For the text-containing cell, return its midpoint in [X, Y] coordinate format. 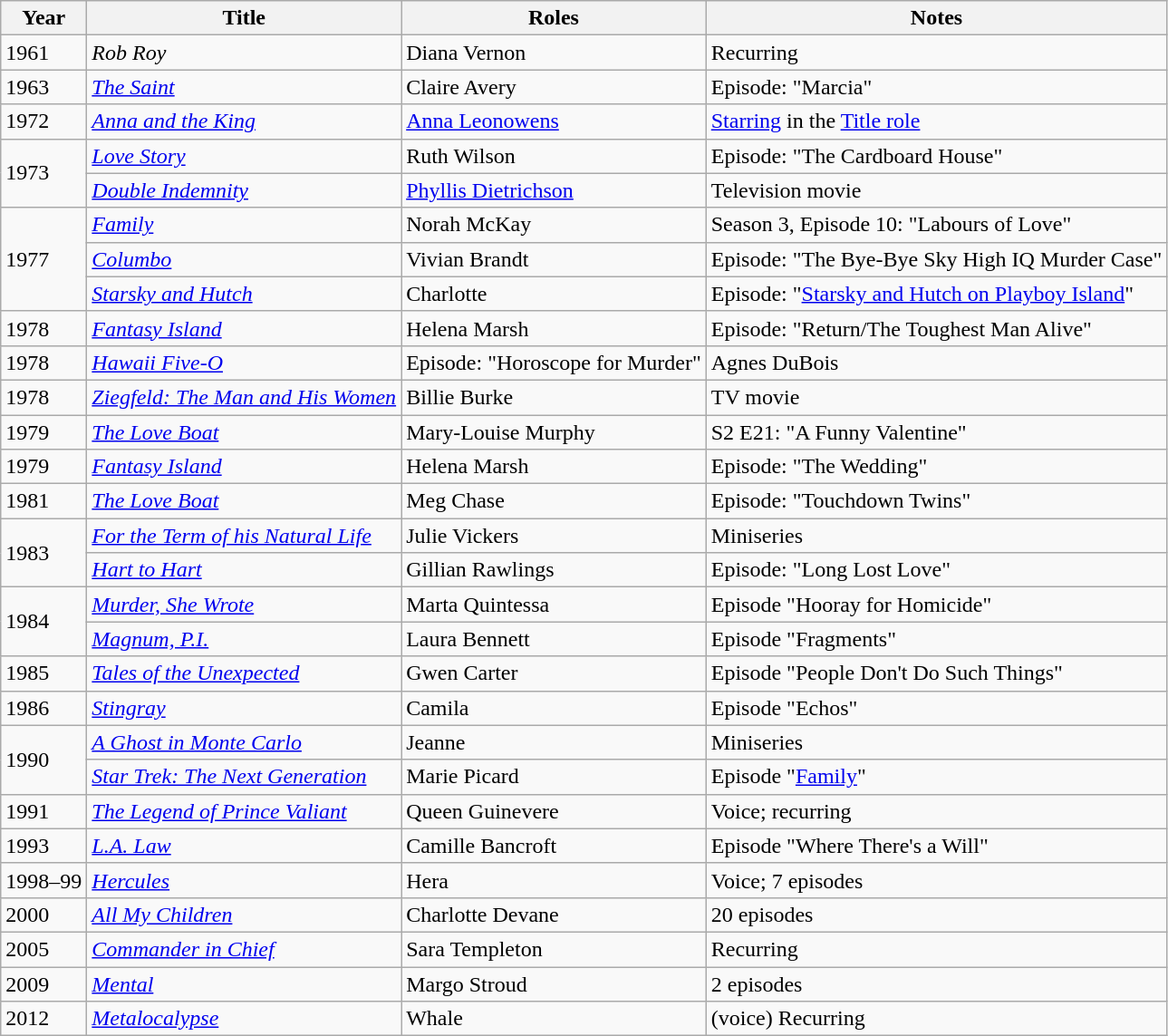
Anna and the King [245, 121]
Diana Vernon [555, 53]
1998–99 [43, 880]
Ziegfeld: The Man and His Women [245, 397]
Stingray [245, 708]
Roles [555, 18]
2000 [43, 915]
2005 [43, 949]
2009 [43, 983]
Episode: "Long Lost Love" [937, 570]
1961 [43, 53]
Hercules [245, 880]
2 episodes [937, 983]
Episode "Hooray for Homicide" [937, 605]
Metalocalypse [245, 1019]
Anna Leonowens [555, 121]
Laura Bennett [555, 639]
Agnes DuBois [937, 363]
Hera [555, 880]
Year [43, 18]
TV movie [937, 397]
1977 [43, 259]
Charlotte [555, 294]
Julie Vickers [555, 536]
A Ghost in Monte Carlo [245, 742]
Sara Templeton [555, 949]
Episode "Echos" [937, 708]
Margo Stroud [555, 983]
Camila [555, 708]
Billie Burke [555, 397]
Starsky and Hutch [245, 294]
1986 [43, 708]
1972 [43, 121]
Episode "Where There's a Will" [937, 846]
Gwen Carter [555, 673]
Notes [937, 18]
Episode: "The Bye-Bye Sky High IQ Murder Case" [937, 259]
Episode: "Return/The Toughest Man Alive" [937, 328]
S2 E21: "A Funny Valentine" [937, 432]
Marta Quintessa [555, 605]
2012 [43, 1019]
Marie Picard [555, 777]
Norah McKay [555, 225]
1973 [43, 173]
Episode: "Marcia" [937, 87]
1985 [43, 673]
The Legend of Prince Valiant [245, 811]
1981 [43, 501]
The Saint [245, 87]
1991 [43, 811]
Claire Avery [555, 87]
Episode "People Don't Do Such Things" [937, 673]
Episode: "Touchdown Twins" [937, 501]
Episode: "Starsky and Hutch on Playboy Island" [937, 294]
20 episodes [937, 915]
Family [245, 225]
Season 3, Episode 10: "Labours of Love" [937, 225]
1984 [43, 622]
Love Story [245, 156]
Hawaii Five-O [245, 363]
1983 [43, 553]
Camille Bancroft [555, 846]
1963 [43, 87]
Episode: "The Cardboard House" [937, 156]
Phyllis Dietrichson [555, 190]
Episode: "Horoscope for Murder" [555, 363]
Mental [245, 983]
Magnum, P.I. [245, 639]
1990 [43, 760]
Charlotte Devane [555, 915]
Gillian Rawlings [555, 570]
For the Term of his Natural Life [245, 536]
Voice; 7 episodes [937, 880]
Television movie [937, 190]
Episode: "The Wedding" [937, 467]
Episode "Fragments" [937, 639]
Hart to Hart [245, 570]
All My Children [245, 915]
1993 [43, 846]
Title [245, 18]
Star Trek: The Next Generation [245, 777]
L.A. Law [245, 846]
Murder, She Wrote [245, 605]
Mary-Louise Murphy [555, 432]
Commander in Chief [245, 949]
Voice; recurring [937, 811]
Tales of the Unexpected [245, 673]
Jeanne [555, 742]
Queen Guinevere [555, 811]
Rob Roy [245, 53]
(voice) Recurring [937, 1019]
Double Indemnity [245, 190]
Starring in the Title role [937, 121]
Ruth Wilson [555, 156]
Vivian Brandt [555, 259]
Meg Chase [555, 501]
Columbo [245, 259]
Whale [555, 1019]
Episode "Family" [937, 777]
